Pinpoint the cell where the given text exists, returning its [x, y] midpoint coordinate. 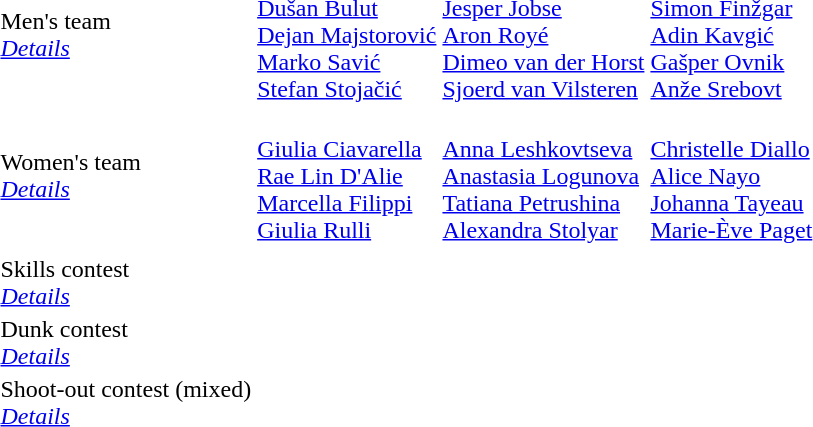
Giulia CiavarellaRae Lin D'AlieMarcella FilippiGiulia Rulli [347, 176]
Anna LeshkovtsevaAnastasia LogunovaTatiana PetrushinaAlexandra Stolyar [544, 176]
